Scan for the cell matching the given text and deliver its [x, y] coordinate at center. 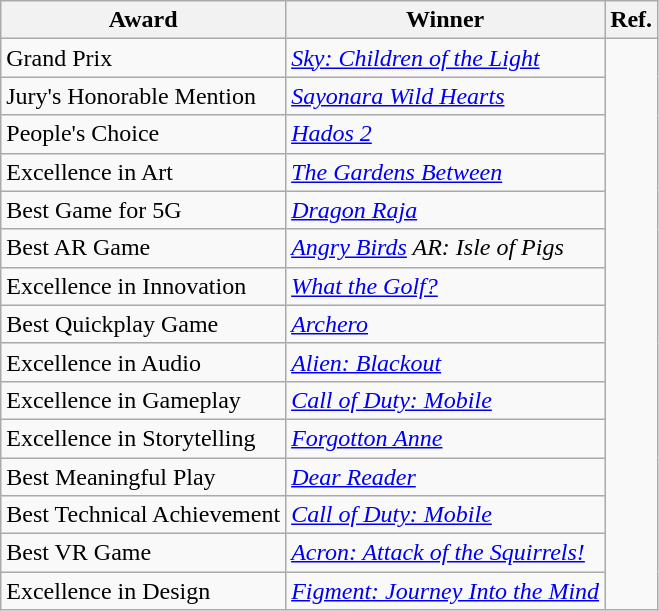
Best AR Game [144, 248]
Award [144, 20]
Best Meaningful Play [144, 477]
Sky: Children of the Light [446, 58]
Excellence in Storytelling [144, 438]
Excellence in Gameplay [144, 400]
What the Golf? [446, 286]
Sayonara Wild Hearts [446, 96]
Excellence in Audio [144, 362]
Figment: Journey Into the Mind [446, 591]
Best VR Game [144, 553]
Forgotton Anne [446, 438]
Excellence in Design [144, 591]
Jury's Honorable Mention [144, 96]
Archero [446, 324]
Excellence in Art [144, 172]
Excellence in Innovation [144, 286]
Dragon Raja [446, 210]
Best Game for 5G [144, 210]
Best Technical Achievement [144, 515]
Acron: Attack of the Squirrels! [446, 553]
Hados 2 [446, 134]
Dear Reader [446, 477]
The Gardens Between [446, 172]
Best Quickplay Game [144, 324]
Ref. [632, 20]
Winner [446, 20]
Angry Birds AR: Isle of Pigs [446, 248]
Grand Prix [144, 58]
People's Choice [144, 134]
Alien: Blackout [446, 362]
